Determine the [x, y] coordinate at the center of the cell enclosing the given text.  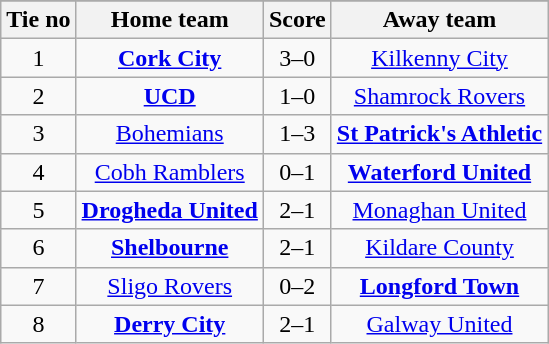
3 [38, 134]
St Patrick's Athletic [439, 134]
0–2 [297, 286]
1 [38, 58]
Cobh Ramblers [170, 172]
1–0 [297, 96]
6 [38, 248]
Drogheda United [170, 210]
4 [38, 172]
Home team [170, 20]
3–0 [297, 58]
0–1 [297, 172]
Longford Town [439, 286]
UCD [170, 96]
Cork City [170, 58]
Away team [439, 20]
8 [38, 324]
2 [38, 96]
Tie no [38, 20]
Monaghan United [439, 210]
Galway United [439, 324]
Kildare County [439, 248]
Kilkenny City [439, 58]
7 [38, 286]
Sligo Rovers [170, 286]
Waterford United [439, 172]
1–3 [297, 134]
Score [297, 20]
Shelbourne [170, 248]
5 [38, 210]
Bohemians [170, 134]
Shamrock Rovers [439, 96]
Derry City [170, 324]
